Identify which cell holds the provided text, then report its [X, Y] central coordinate. 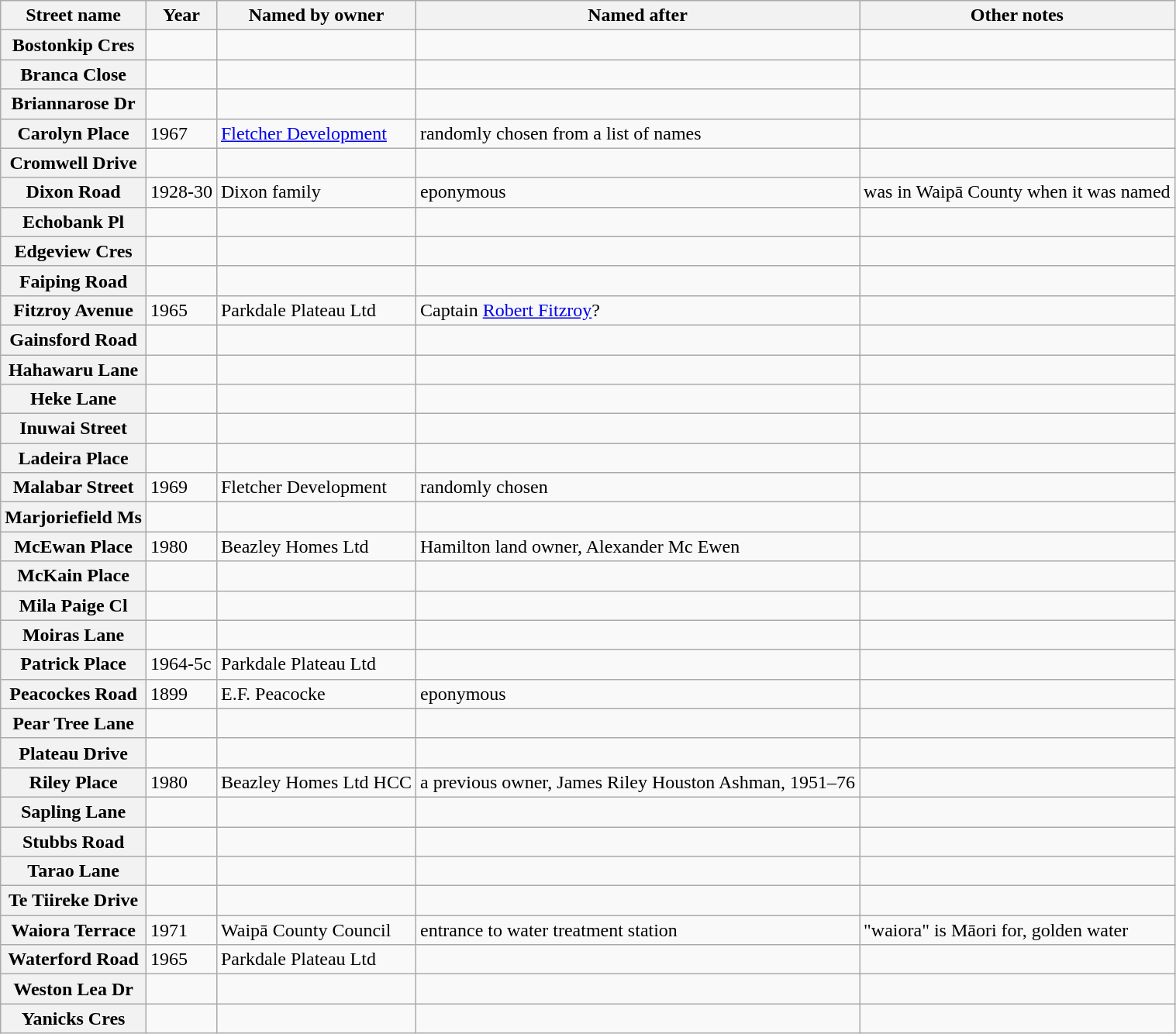
Mila Paige Cl [74, 605]
McEwan Place [74, 546]
Waiora Terrace [74, 930]
Hamilton land owner, Alexander Mc Ewen [637, 546]
Bostonkip Cres [74, 45]
1971 [181, 930]
Yanicks Cres [74, 1018]
1969 [181, 488]
Gainsford Road [74, 339]
Marjoriefield Ms [74, 517]
1964-5c [181, 664]
Carolyn Place [74, 133]
Faiping Road [74, 281]
Te Tiireke Drive [74, 901]
Sapling Lane [74, 812]
1928-30 [181, 192]
Moiras Lane [74, 635]
a previous owner, James Riley Houston Ashman, 1951–76 [637, 782]
McKain Place [74, 576]
Cromwell Drive [74, 163]
Fitzroy Avenue [74, 310]
1899 [181, 694]
Other notes [1017, 16]
1967 [181, 133]
Inuwai Street [74, 429]
Ladeira Place [74, 458]
Captain Robert Fitzroy? [637, 310]
Patrick Place [74, 664]
Echobank Pl [74, 222]
Dixon family [316, 192]
entrance to water treatment station [637, 930]
randomly chosen from a list of names [637, 133]
Waipā County Council [316, 930]
Year [181, 16]
Named by owner [316, 16]
Named after [637, 16]
Plateau Drive [74, 753]
Tarao Lane [74, 871]
Pear Tree Lane [74, 723]
E.F. Peacocke [316, 694]
Beazley Homes Ltd HCC [316, 782]
Branca Close [74, 74]
Beazley Homes Ltd [316, 546]
Stubbs Road [74, 841]
Weston Lea Dr [74, 989]
was in Waipā County when it was named [1017, 192]
Edgeview Cres [74, 251]
Peacockes Road [74, 694]
Riley Place [74, 782]
Street name [74, 16]
Heke Lane [74, 399]
Hahawaru Lane [74, 370]
Briannarose Dr [74, 104]
"waiora" is Māori for, golden water [1017, 930]
Malabar Street [74, 488]
randomly chosen [637, 488]
Dixon Road [74, 192]
Waterford Road [74, 960]
